Scan for the cell matching the given text and deliver its (X, Y) coordinate at center. 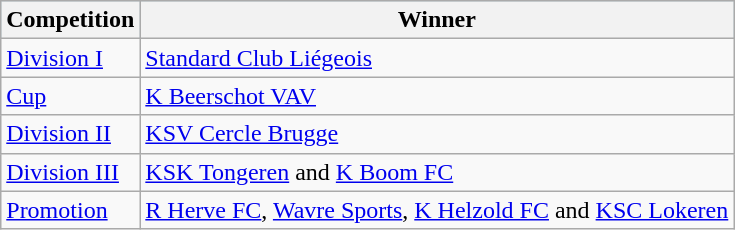
Division II (70, 134)
Division III (70, 172)
Standard Club Liégeois (437, 58)
K Beerschot VAV (437, 96)
Competition (70, 20)
KSV Cercle Brugge (437, 134)
Cup (70, 96)
Winner (437, 20)
R Herve FC, Wavre Sports, K Helzold FC and KSC Lokeren (437, 210)
Division I (70, 58)
KSK Tongeren and K Boom FC (437, 172)
Promotion (70, 210)
